Pinpoint the cell where the given text exists, returning its [x, y] midpoint coordinate. 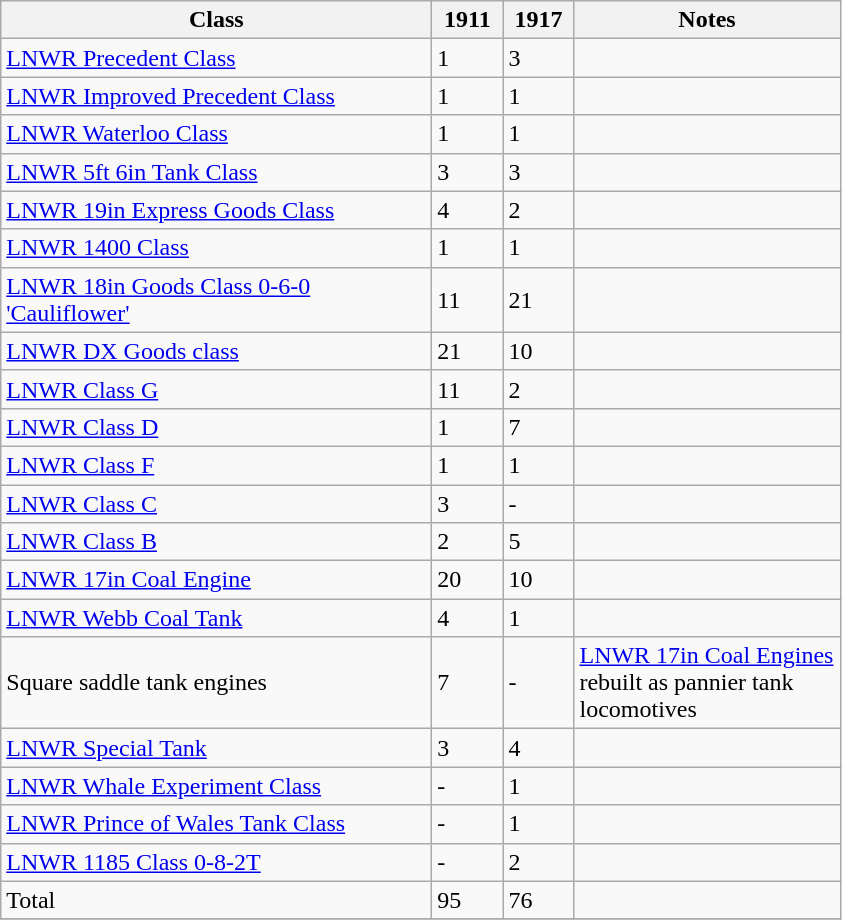
20 [468, 580]
LNWR DX Goods class [216, 351]
1911 [468, 20]
Class [216, 20]
LNWR Class B [216, 542]
LNWR 17in Coal Engines rebuilt as pannier tank locomotives [707, 683]
LNWR Class C [216, 503]
LNWR Precedent Class [216, 58]
LNWR Prince of Wales Tank Class [216, 824]
5 [538, 542]
LNWR 17in Coal Engine [216, 580]
LNWR 5ft 6in Tank Class [216, 172]
LNWR 18in Goods Class 0-6-0 'Cauliflower' [216, 300]
LNWR Class D [216, 427]
LNWR Waterloo Class [216, 134]
Total [216, 900]
LNWR 1185 Class 0-8-2T [216, 862]
LNWR Class G [216, 389]
LNWR Class F [216, 465]
76 [538, 900]
LNWR 1400 Class [216, 248]
95 [468, 900]
LNWR Improved Precedent Class [216, 96]
Square saddle tank engines [216, 683]
Notes [707, 20]
LNWR Webb Coal Tank [216, 618]
LNWR Special Tank [216, 748]
LNWR 19in Express Goods Class [216, 210]
1917 [538, 20]
LNWR Whale Experiment Class [216, 786]
